Pinpoint the cell where the given text exists, returning its (X, Y) midpoint coordinate. 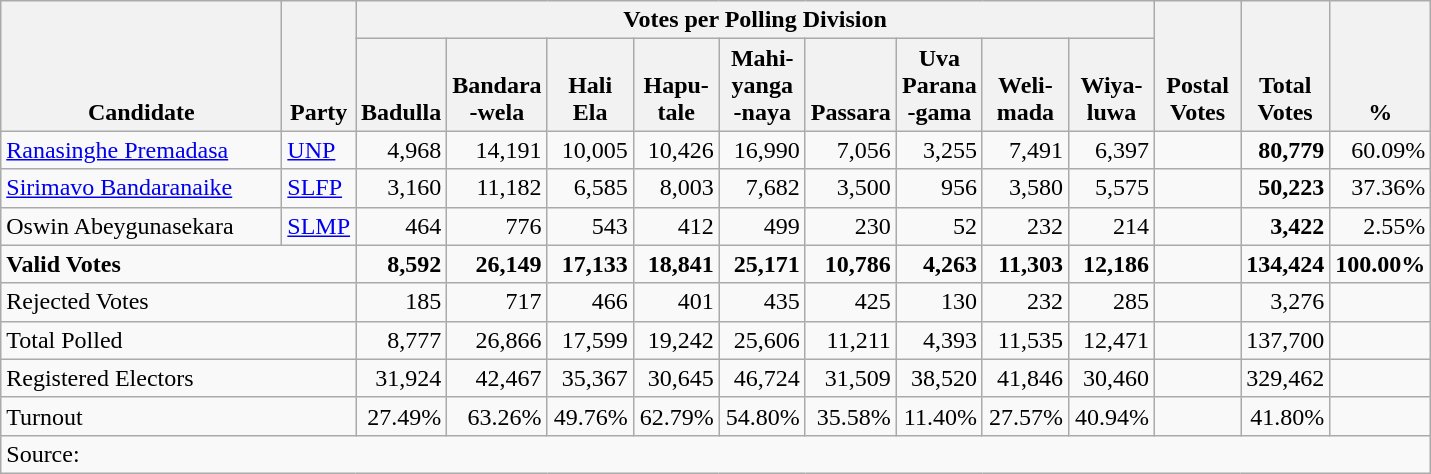
956 (939, 188)
7,491 (1025, 150)
10,786 (850, 264)
49.76% (590, 416)
464 (402, 226)
17,133 (590, 264)
Wiya-luwa (1111, 85)
Candidate (142, 66)
2.55% (1380, 226)
3,422 (1286, 226)
285 (1111, 302)
12,186 (1111, 264)
8,777 (402, 340)
6,397 (1111, 150)
Hapu-tale (676, 85)
11,535 (1025, 340)
230 (850, 226)
3,255 (939, 150)
499 (762, 226)
18,841 (676, 264)
401 (676, 302)
37.36% (1380, 188)
4,263 (939, 264)
46,724 (762, 378)
329,462 (1286, 378)
Party (319, 66)
11,211 (850, 340)
3,276 (1286, 302)
466 (590, 302)
Oswin Abeygunasekara (142, 226)
% (1380, 66)
435 (762, 302)
11.40% (939, 416)
7,056 (850, 150)
3,580 (1025, 188)
6,585 (590, 188)
HaliEla (590, 85)
60.09% (1380, 150)
30,645 (676, 378)
543 (590, 226)
130 (939, 302)
27.57% (1025, 416)
SLMP (319, 226)
717 (497, 302)
214 (1111, 226)
100.00% (1380, 264)
41.80% (1286, 416)
11,303 (1025, 264)
35.58% (850, 416)
185 (402, 302)
27.49% (402, 416)
UvaParana-gama (939, 85)
26,149 (497, 264)
Total Polled (178, 340)
19,242 (676, 340)
63.26% (497, 416)
10,426 (676, 150)
8,592 (402, 264)
425 (850, 302)
8,003 (676, 188)
30,460 (1111, 378)
Sirimavo Bandaranaike (142, 188)
10,005 (590, 150)
137,700 (1286, 340)
42,467 (497, 378)
4,968 (402, 150)
5,575 (1111, 188)
Badulla (402, 85)
Valid Votes (178, 264)
Mahi-yanga-naya (762, 85)
4,393 (939, 340)
11,182 (497, 188)
Turnout (178, 416)
12,471 (1111, 340)
80,779 (1286, 150)
25,171 (762, 264)
Registered Electors (178, 378)
Source: (716, 454)
31,509 (850, 378)
Ranasinghe Premadasa (142, 150)
412 (676, 226)
SLFP (319, 188)
52 (939, 226)
134,424 (1286, 264)
Votes per Polling Division (756, 20)
16,990 (762, 150)
54.80% (762, 416)
35,367 (590, 378)
Bandara-wela (497, 85)
50,223 (1286, 188)
40.94% (1111, 416)
Passara (850, 85)
Rejected Votes (178, 302)
3,160 (402, 188)
Total Votes (1286, 66)
38,520 (939, 378)
PostalVotes (1198, 66)
17,599 (590, 340)
25,606 (762, 340)
UNP (319, 150)
62.79% (676, 416)
14,191 (497, 150)
26,866 (497, 340)
776 (497, 226)
3,500 (850, 188)
Weli-mada (1025, 85)
31,924 (402, 378)
41,846 (1025, 378)
7,682 (762, 188)
